Pinpoint the cell where the given text exists, returning its [x, y] midpoint coordinate. 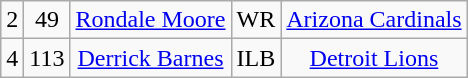
2 [12, 20]
49 [47, 20]
Derrick Barnes [150, 58]
WR [256, 20]
113 [47, 58]
Rondale Moore [150, 20]
4 [12, 58]
ILB [256, 58]
Arizona Cardinals [374, 20]
Detroit Lions [374, 58]
